Scan for the cell matching the given text and deliver its (x, y) coordinate at center. 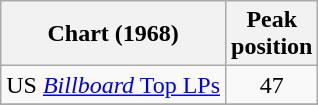
Chart (1968) (114, 34)
Peakposition (272, 34)
US Billboard Top LPs (114, 85)
47 (272, 85)
